Identify which cell holds the provided text, then report its (x, y) central coordinate. 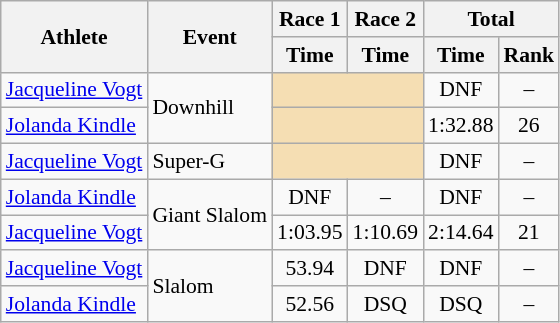
Race 1 (310, 19)
Race 2 (386, 19)
26 (530, 126)
1:10.69 (386, 233)
Super-G (210, 162)
Giant Slalom (210, 214)
21 (530, 233)
Rank (530, 55)
2:14.64 (460, 233)
1:32.88 (460, 126)
Total (491, 19)
Event (210, 36)
1:03.95 (310, 233)
Athlete (74, 36)
53.94 (310, 269)
52.56 (310, 304)
Slalom (210, 286)
Downhill (210, 108)
